Capture the cell that displays the provided text and extract its [X, Y] central coordinate. 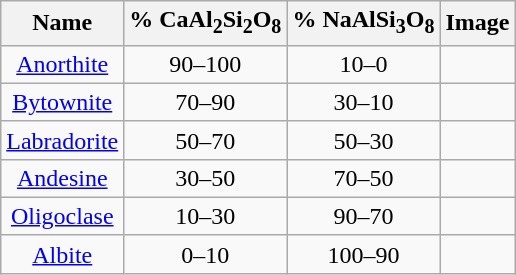
70–90 [206, 102]
Oligoclase [62, 216]
10–0 [364, 64]
10–30 [206, 216]
30–50 [206, 178]
50–30 [364, 140]
Bytownite [62, 102]
% CaAl2Si2O8 [206, 23]
0–10 [206, 254]
Image [478, 23]
90–100 [206, 64]
Albite [62, 254]
70–50 [364, 178]
% NaAlSi3O8 [364, 23]
Name [62, 23]
90–70 [364, 216]
30–10 [364, 102]
100–90 [364, 254]
Anorthite [62, 64]
50–70 [206, 140]
Andesine [62, 178]
Labradorite [62, 140]
